Provide the [X, Y] coordinate of the cell's center where the given text is located.  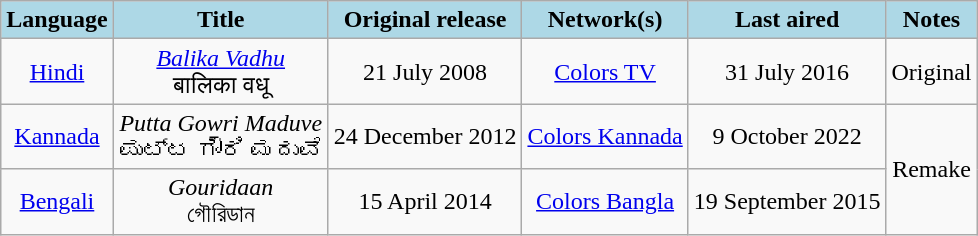
Last aired [787, 20]
Original [932, 72]
19 September 2015 [787, 202]
Remake [932, 169]
Colors TV [605, 72]
Language [57, 20]
31 July 2016 [787, 72]
Colors Kannada [605, 136]
15 April 2014 [425, 202]
Title [220, 20]
Putta Gowri Maduve ಪುಟ್ಟ ಗೌರಿ ಮದುವೆ [220, 136]
Colors Bangla [605, 202]
Balika Vadhu बालिका वधू [220, 72]
Hindi [57, 72]
Gouridaan গৌরিডান [220, 202]
Network(s) [605, 20]
24 December 2012 [425, 136]
Kannada [57, 136]
21 July 2008 [425, 72]
Original release [425, 20]
9 October 2022 [787, 136]
Bengali [57, 202]
Notes [932, 20]
